Extract the (X, Y) coordinate from the center of the cell holding the provided text.  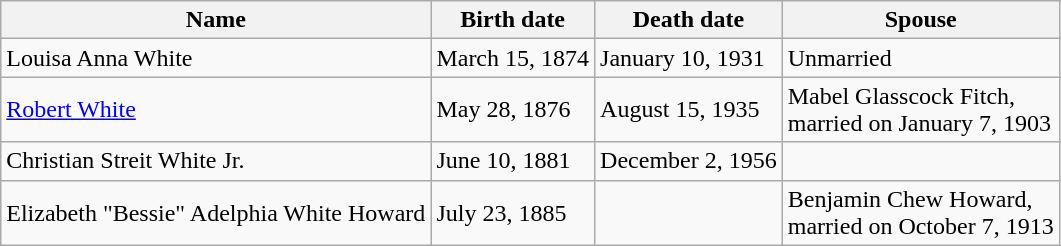
Louisa Anna White (216, 58)
January 10, 1931 (689, 58)
December 2, 1956 (689, 161)
Robert White (216, 110)
Elizabeth "Bessie" Adelphia White Howard (216, 212)
Name (216, 20)
Benjamin Chew Howard,married on October 7, 1913 (920, 212)
May 28, 1876 (513, 110)
Christian Streit White Jr. (216, 161)
Mabel Glasscock Fitch,married on January 7, 1903 (920, 110)
Birth date (513, 20)
August 15, 1935 (689, 110)
June 10, 1881 (513, 161)
Spouse (920, 20)
July 23, 1885 (513, 212)
Unmarried (920, 58)
Death date (689, 20)
March 15, 1874 (513, 58)
